Scan for the cell matching the given text and deliver its [X, Y] coordinate at center. 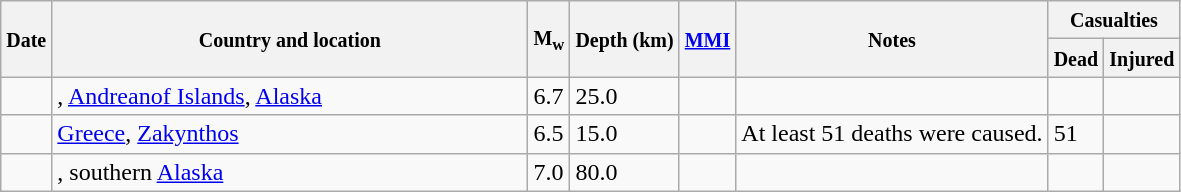
Country and location [290, 39]
Date [26, 39]
Casualties [1114, 20]
Dead [1076, 58]
7.0 [549, 172]
Greece, Zakynthos [290, 134]
15.0 [624, 134]
6.7 [549, 96]
At least 51 deaths were caused. [892, 134]
25.0 [624, 96]
Injured [1142, 58]
, Andreanof Islands, Alaska [290, 96]
MMI [708, 39]
Mw [549, 39]
6.5 [549, 134]
51 [1076, 134]
80.0 [624, 172]
, southern Alaska [290, 172]
Notes [892, 39]
Depth (km) [624, 39]
